Return [X, Y] of the center of cell containing provided text 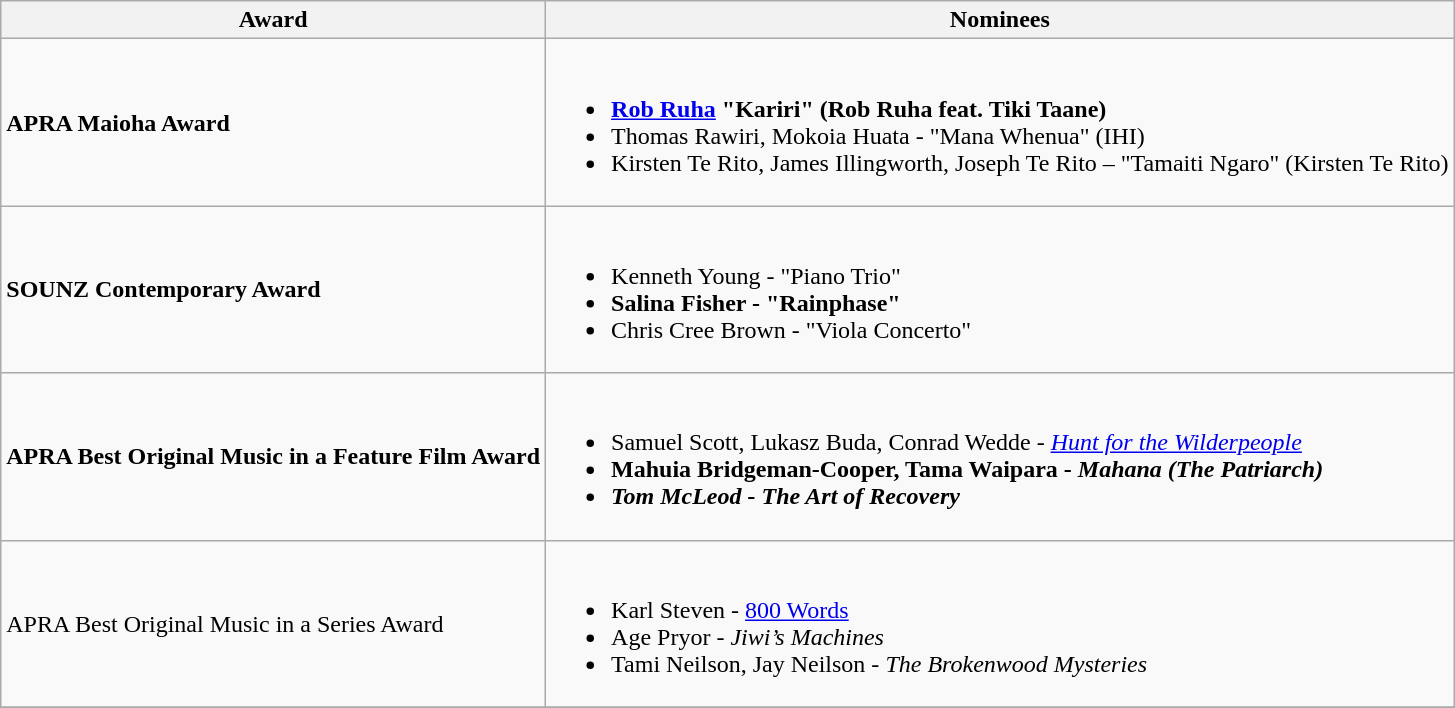
SOUNZ Contemporary Award [274, 290]
APRA Maioha Award [274, 122]
Karl Steven - 800 WordsAge Pryor - Jiwi’s MachinesTami Neilson, Jay Neilson - The Brokenwood Mysteries [1000, 624]
Nominees [1000, 20]
APRA Best Original Music in a Feature Film Award [274, 456]
APRA Best Original Music in a Series Award [274, 624]
Award [274, 20]
Kenneth Young - "Piano Trio"Salina Fisher - "Rainphase"Chris Cree Brown - "Viola Concerto" [1000, 290]
